Locate the cell with the specified text and output its [x, y] center coordinate. 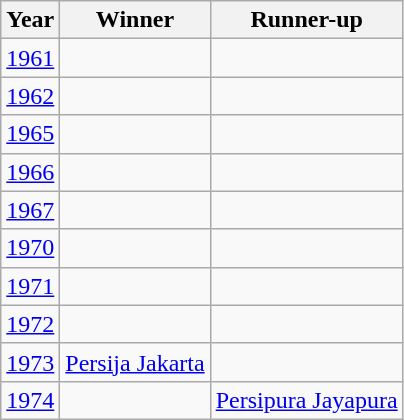
1971 [30, 286]
Winner [135, 20]
Persija Jakarta [135, 362]
Runner-up [306, 20]
Persipura Jayapura [306, 400]
1965 [30, 134]
1966 [30, 172]
1967 [30, 210]
1973 [30, 362]
Year [30, 20]
1972 [30, 324]
1961 [30, 58]
1962 [30, 96]
1974 [30, 400]
1970 [30, 248]
